Return [X, Y] of the center of cell containing provided text 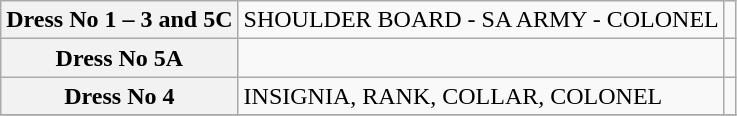
INSIGNIA, RANK, COLLAR, COLONEL [481, 96]
Dress No 1 – 3 and 5C [120, 20]
Dress No 5A [120, 58]
SHOULDER BOARD - SA ARMY - COLONEL [481, 20]
Dress No 4 [120, 96]
